Scan for the cell matching the given text and deliver its (X, Y) coordinate at center. 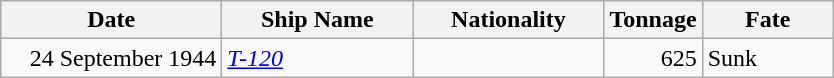
Date (112, 20)
Fate (768, 20)
625 (653, 58)
Sunk (768, 58)
Ship Name (318, 20)
Nationality (508, 20)
Tonnage (653, 20)
24 September 1944 (112, 58)
T-120 (318, 58)
